Search for the cell housing the specified text and yield its (x, y) center coordinate. 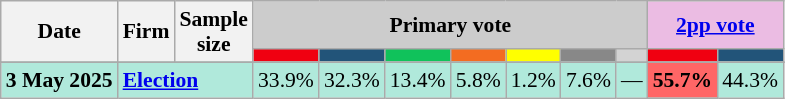
1.2% (534, 80)
Election (186, 80)
32.3% (352, 80)
13.4% (418, 80)
5.8% (478, 80)
3 May 2025 (60, 80)
Samplesize (213, 32)
7.6% (588, 80)
Date (60, 32)
2pp vote (716, 25)
Primary vote (450, 25)
33.9% (286, 80)
55.7% (682, 80)
— (632, 80)
Firm (146, 32)
44.3% (750, 80)
